Locate the cell with the specified text and output its [x, y] center coordinate. 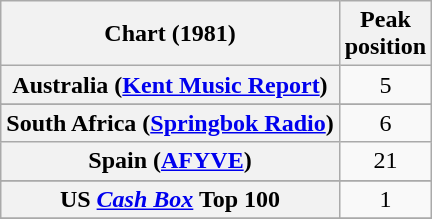
Chart (1981) [170, 34]
5 [385, 85]
Peakposition [385, 34]
6 [385, 123]
1 [385, 199]
South Africa (Springbok Radio) [170, 123]
Spain (AFYVE) [170, 161]
Australia (Kent Music Report) [170, 85]
21 [385, 161]
US Cash Box Top 100 [170, 199]
